Locate the cell with the specified text and output its [x, y] center coordinate. 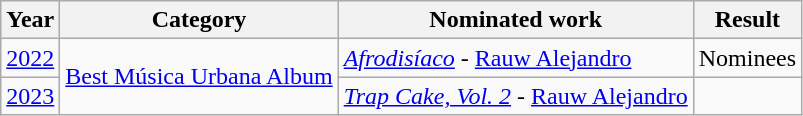
Best Música Urbana Album [199, 77]
Nominated work [516, 20]
Category [199, 20]
Result [747, 20]
Trap Cake, Vol. 2 - Rauw Alejandro [516, 96]
2023 [30, 96]
Afrodisíaco - Rauw Alejandro [516, 58]
2022 [30, 58]
Nominees [747, 58]
Year [30, 20]
